Search for the cell housing the specified text and yield its (X, Y) center coordinate. 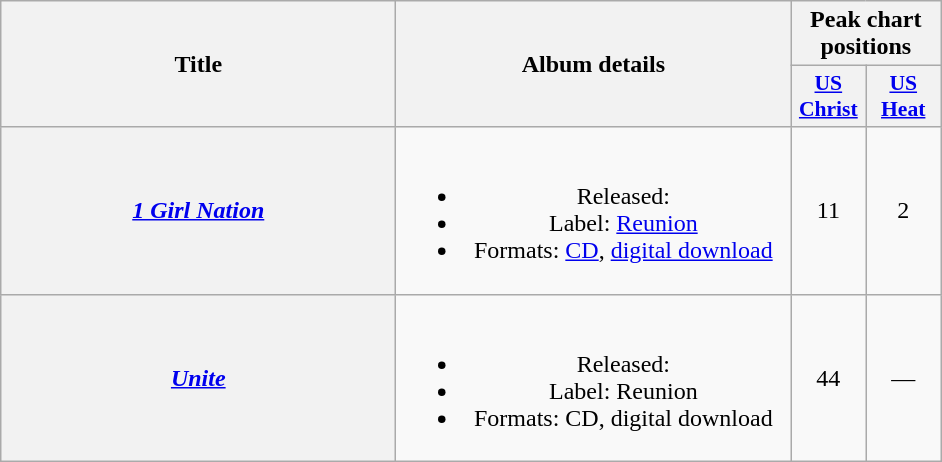
Title (198, 64)
Peak chart positions (866, 34)
44 (828, 378)
Unite (198, 378)
2 (904, 210)
USHeat (904, 96)
Album details (594, 64)
1 Girl Nation (198, 210)
USChrist (828, 96)
11 (828, 210)
— (904, 378)
